Output the (X, Y) coordinate of the center of the cell containing the given text.  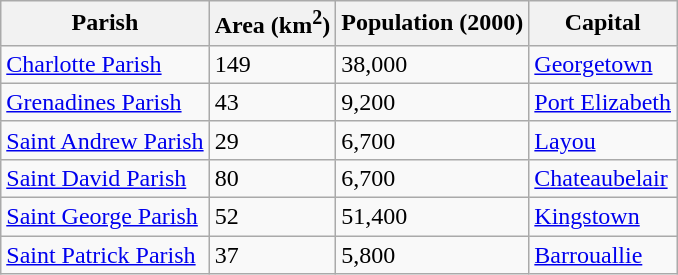
52 (272, 217)
Saint Patrick Parish (105, 255)
Area (km2) (272, 24)
Saint Andrew Parish (105, 140)
37 (272, 255)
Parish (105, 24)
Georgetown (603, 64)
Saint David Parish (105, 178)
Grenadines Parish (105, 102)
43 (272, 102)
Layou (603, 140)
Charlotte Parish (105, 64)
149 (272, 64)
9,200 (432, 102)
80 (272, 178)
5,800 (432, 255)
Port Elizabeth (603, 102)
29 (272, 140)
Capital (603, 24)
Barrouallie (603, 255)
38,000 (432, 64)
Population (2000) (432, 24)
Saint George Parish (105, 217)
51,400 (432, 217)
Chateaubelair (603, 178)
Kingstown (603, 217)
